Detect which cell encompasses the target text, then output its (x, y) center coordinate. 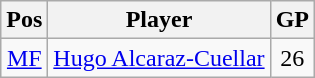
Player (159, 20)
Hugo Alcaraz-Cuellar (159, 58)
MF (24, 58)
Pos (24, 20)
GP (292, 20)
26 (292, 58)
